From the cell containing the given text, extract its center point as (x, y) coordinate. 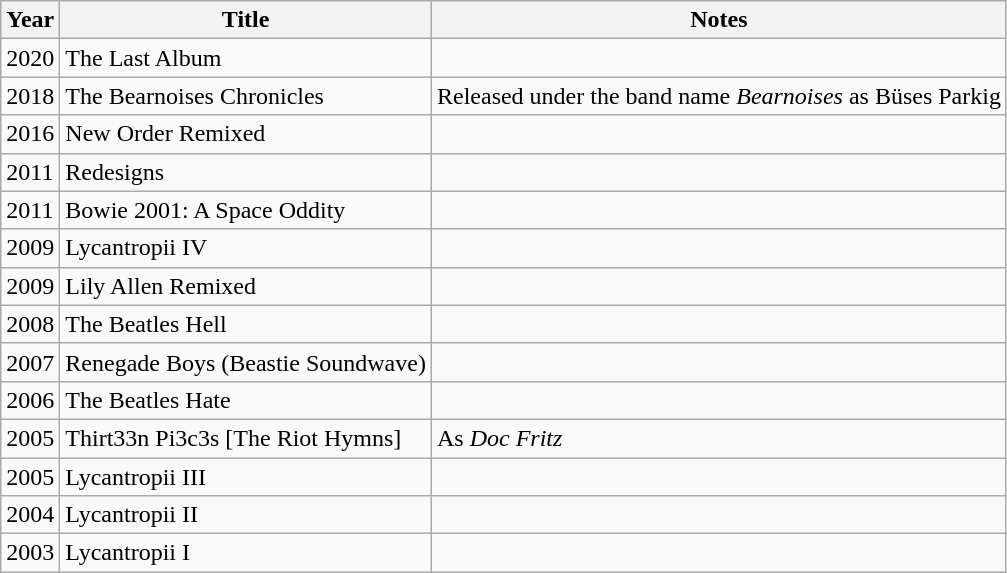
The Bearnoises Chronicles (246, 96)
2007 (30, 362)
Bowie 2001: A Space Oddity (246, 210)
2003 (30, 553)
Renegade Boys (Beastie Soundwave) (246, 362)
New Order Remixed (246, 134)
Lycantropii I (246, 553)
2008 (30, 324)
Released under the band name Bearnoises as Büses Parkig (718, 96)
Redesigns (246, 172)
Lycantropii IV (246, 248)
Notes (718, 20)
Lycantropii III (246, 477)
Thirt33n Pi3c3s [The Riot Hymns] (246, 438)
2004 (30, 515)
Year (30, 20)
2016 (30, 134)
2020 (30, 58)
The Last Album (246, 58)
As Doc Fritz (718, 438)
Lycantropii II (246, 515)
The Beatles Hell (246, 324)
2018 (30, 96)
Title (246, 20)
2006 (30, 400)
The Beatles Hate (246, 400)
Lily Allen Remixed (246, 286)
